Find where the given text appears and provide that cell's center as (X, Y) coordinate. 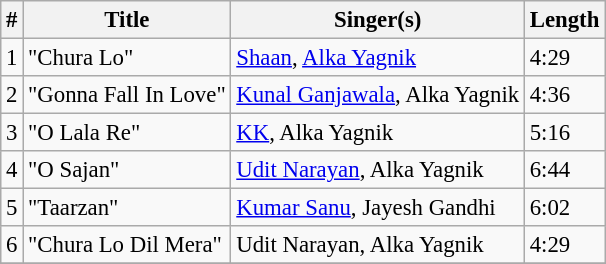
1 (12, 58)
6:02 (564, 208)
Kunal Ganjawala, Alka Yagnik (378, 95)
5 (12, 208)
6:44 (564, 170)
6 (12, 245)
Length (564, 20)
"Chura Lo Dil Mera" (127, 245)
4 (12, 170)
"O Sajan" (127, 170)
"Taarzan" (127, 208)
2 (12, 95)
3 (12, 133)
# (12, 20)
4:36 (564, 95)
"Gonna Fall In Love" (127, 95)
Kumar Sanu, Jayesh Gandhi (378, 208)
Singer(s) (378, 20)
"Chura Lo" (127, 58)
5:16 (564, 133)
"O Lala Re" (127, 133)
Shaan, Alka Yagnik (378, 58)
KK, Alka Yagnik (378, 133)
Title (127, 20)
